Identify which cell holds the provided text, then report its (X, Y) central coordinate. 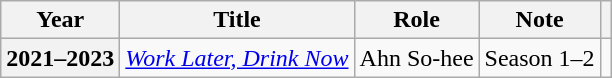
Ahn So-hee (416, 58)
Role (416, 20)
Work Later, Drink Now (237, 58)
Season 1–2 (540, 58)
Year (60, 20)
Title (237, 20)
Note (540, 20)
2021–2023 (60, 58)
